Detect which cell encompasses the target text, then output its (X, Y) center coordinate. 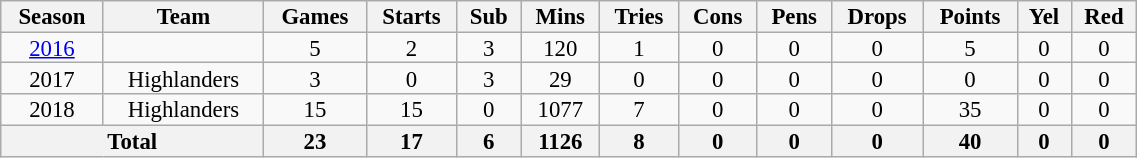
1126 (560, 140)
1 (639, 48)
8 (639, 140)
Starts (412, 16)
Drops (877, 16)
Red (1104, 16)
Total (132, 140)
Tries (639, 16)
Season (52, 16)
7 (639, 110)
Cons (718, 16)
2018 (52, 110)
35 (970, 110)
Team (184, 16)
2016 (52, 48)
Points (970, 16)
2 (412, 48)
Mins (560, 16)
40 (970, 140)
Sub (489, 16)
Games (315, 16)
17 (412, 140)
29 (560, 78)
2017 (52, 78)
23 (315, 140)
Pens (794, 16)
Yel (1044, 16)
1077 (560, 110)
6 (489, 140)
120 (560, 48)
